Identify which cell holds the provided text, then report its (X, Y) central coordinate. 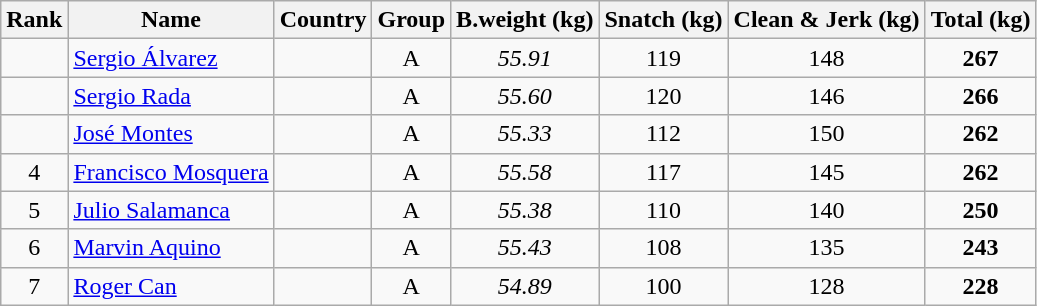
250 (980, 210)
Name (171, 20)
4 (34, 172)
Sergio Rada (171, 96)
100 (664, 286)
Marvin Aquino (171, 248)
128 (826, 286)
243 (980, 248)
Country (323, 20)
55.91 (525, 58)
135 (826, 248)
Sergio Álvarez (171, 58)
55.58 (525, 172)
148 (826, 58)
B.weight (kg) (525, 20)
55.33 (525, 134)
54.89 (525, 286)
110 (664, 210)
108 (664, 248)
7 (34, 286)
Group (412, 20)
José Montes (171, 134)
Julio Salamanca (171, 210)
120 (664, 96)
Snatch (kg) (664, 20)
140 (826, 210)
146 (826, 96)
6 (34, 248)
55.38 (525, 210)
228 (980, 286)
Roger Can (171, 286)
Total (kg) (980, 20)
Francisco Mosquera (171, 172)
112 (664, 134)
119 (664, 58)
Rank (34, 20)
150 (826, 134)
117 (664, 172)
55.60 (525, 96)
5 (34, 210)
Clean & Jerk (kg) (826, 20)
267 (980, 58)
145 (826, 172)
55.43 (525, 248)
266 (980, 96)
